For the text-containing cell, return its midpoint in [x, y] coordinate format. 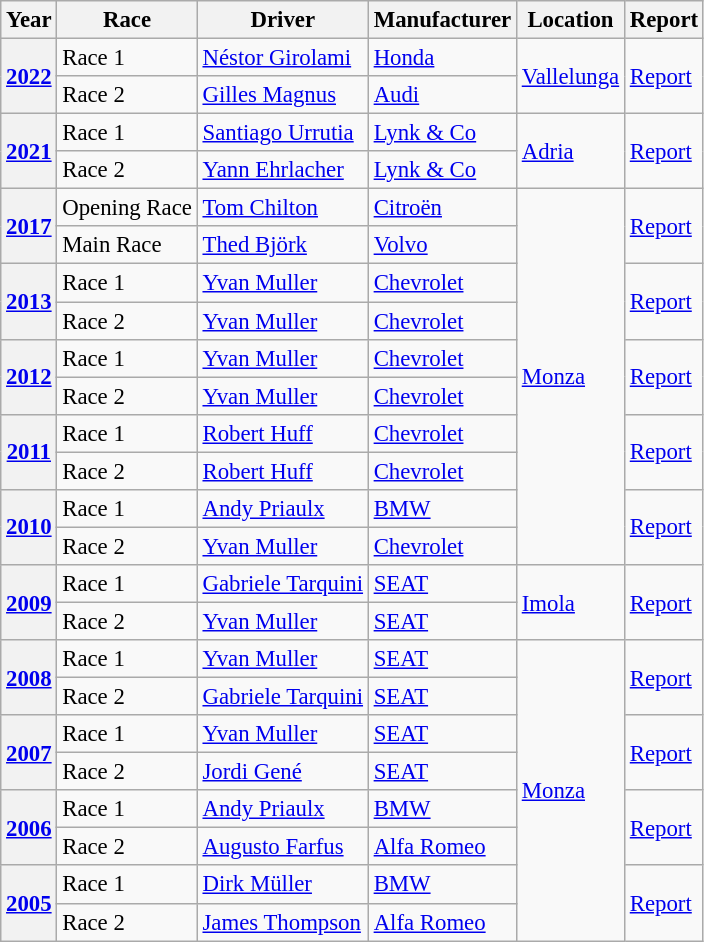
Race [127, 20]
Dirk Müller [282, 885]
2008 [29, 678]
2017 [29, 226]
Year [29, 20]
Audi [442, 95]
Néstor Girolami [282, 58]
Gilles Magnus [282, 95]
Driver [282, 20]
Imola [570, 602]
2006 [29, 828]
2007 [29, 752]
Santiago Urrutia [282, 133]
Location [570, 20]
James Thompson [282, 922]
Augusto Farfus [282, 847]
2022 [29, 76]
2005 [29, 904]
Thed Björk [282, 245]
Opening Race [127, 208]
Manufacturer [442, 20]
Main Race [127, 245]
Tom Chilton [282, 208]
Yann Ehrlacher [282, 170]
2011 [29, 452]
Vallelunga [570, 76]
Honda [442, 58]
2012 [29, 376]
2013 [29, 302]
2009 [29, 602]
2021 [29, 152]
Citroën [442, 208]
2010 [29, 528]
Jordi Gené [282, 772]
Adria [570, 152]
Volvo [442, 245]
